Return (x, y) of the center of cell containing provided text 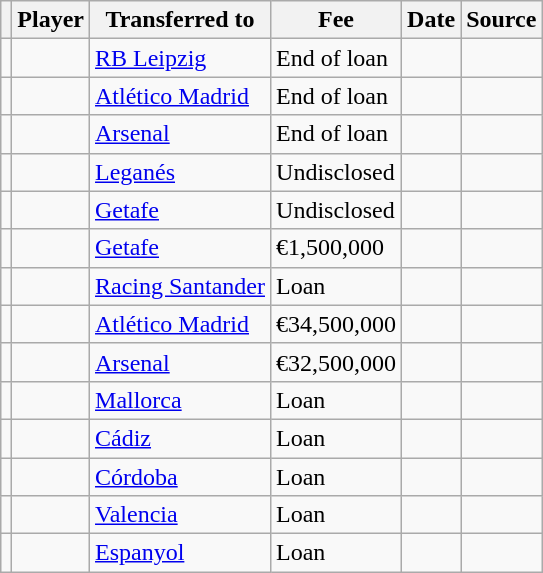
Mallorca (180, 400)
Racing Santander (180, 286)
€34,500,000 (336, 324)
€32,500,000 (336, 362)
Player (51, 20)
RB Leipzig (180, 58)
Espanyol (180, 553)
Cádiz (180, 438)
Fee (336, 20)
€1,500,000 (336, 248)
Córdoba (180, 477)
Source (502, 20)
Leganés (180, 172)
Transferred to (180, 20)
Valencia (180, 515)
Date (432, 20)
